Detect which cell encompasses the target text, then output its (x, y) center coordinate. 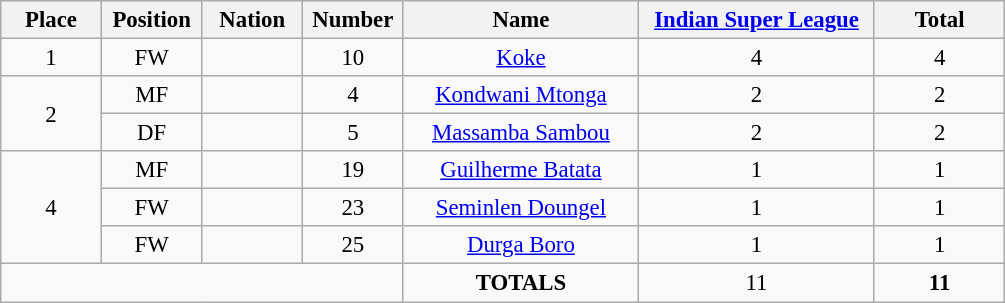
Nation (252, 20)
Position (152, 20)
TOTALS (521, 283)
DF (152, 133)
Number (354, 20)
Indian Super League (757, 20)
Seminlen Doungel (521, 208)
25 (354, 245)
Koke (521, 58)
Massamba Sambou (521, 133)
Total (940, 20)
19 (354, 170)
23 (354, 208)
Place (52, 20)
5 (354, 133)
10 (354, 58)
Guilherme Batata (521, 170)
Kondwani Mtonga (521, 95)
Name (521, 20)
Durga Boro (521, 245)
